Determine the [x, y] coordinate at the center of the cell enclosing the given text.  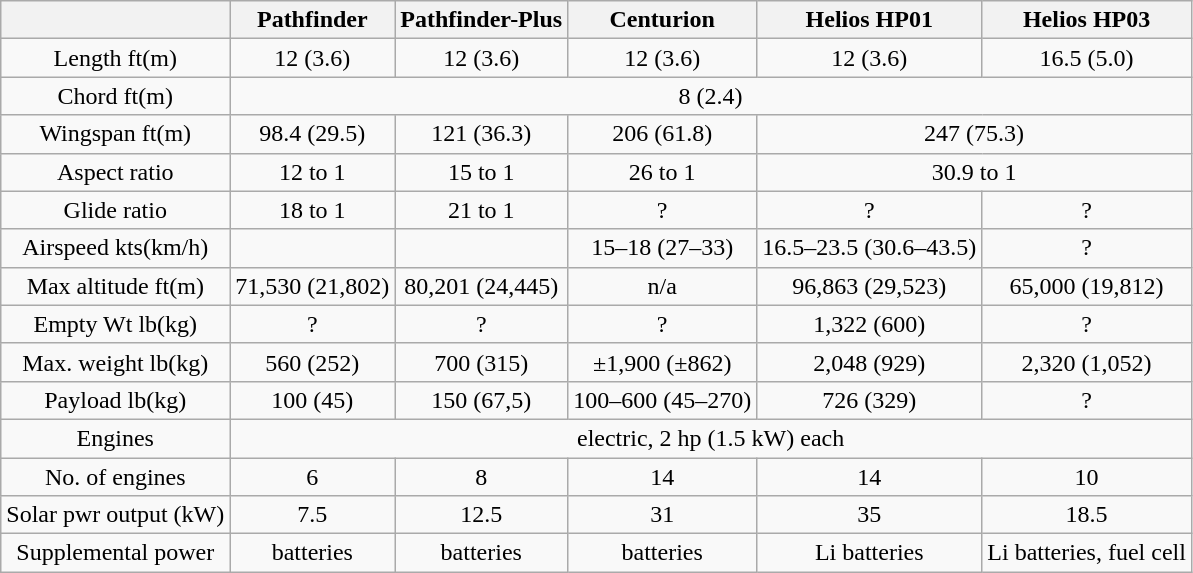
15 to 1 [482, 172]
206 (61.8) [662, 134]
Li batteries [870, 553]
Aspect ratio [116, 172]
15–18 (27–33) [662, 248]
18 to 1 [312, 210]
80,201 (24,445) [482, 286]
n/a [662, 286]
Chord ft(m) [116, 96]
Pathfinder-Plus [482, 20]
Max. weight lb(kg) [116, 362]
Length ft(m) [116, 58]
65,000 (19,812) [1087, 286]
Wingspan ft(m) [116, 134]
35 [870, 515]
121 (36.3) [482, 134]
31 [662, 515]
26 to 1 [662, 172]
8 (2.4) [711, 96]
Helios HP01 [870, 20]
Supplemental power [116, 553]
2,320 (1,052) [1087, 362]
No. of engines [116, 477]
Empty Wt lb(kg) [116, 324]
Solar pwr output (kW) [116, 515]
12.5 [482, 515]
Max altitude ft(m) [116, 286]
71,530 (21,802) [312, 286]
560 (252) [312, 362]
247 (75.3) [974, 134]
Engines [116, 438]
30.9 to 1 [974, 172]
150 (67,5) [482, 400]
Centurion [662, 20]
16.5 (5.0) [1087, 58]
1,322 (600) [870, 324]
Helios HP03 [1087, 20]
Li batteries, fuel cell [1087, 553]
±1,900 (±862) [662, 362]
100 (45) [312, 400]
Glide ratio [116, 210]
726 (329) [870, 400]
100–600 (45–270) [662, 400]
10 [1087, 477]
8 [482, 477]
16.5–23.5 (30.6–43.5) [870, 248]
21 to 1 [482, 210]
700 (315) [482, 362]
98.4 (29.5) [312, 134]
Airspeed kts(km/h) [116, 248]
2,048 (929) [870, 362]
Payload lb(kg) [116, 400]
Pathfinder [312, 20]
12 to 1 [312, 172]
electric, 2 hp (1.5 kW) each [711, 438]
6 [312, 477]
18.5 [1087, 515]
7.5 [312, 515]
96,863 (29,523) [870, 286]
